Extract the [X, Y] coordinate from the center of the cell holding the provided text.  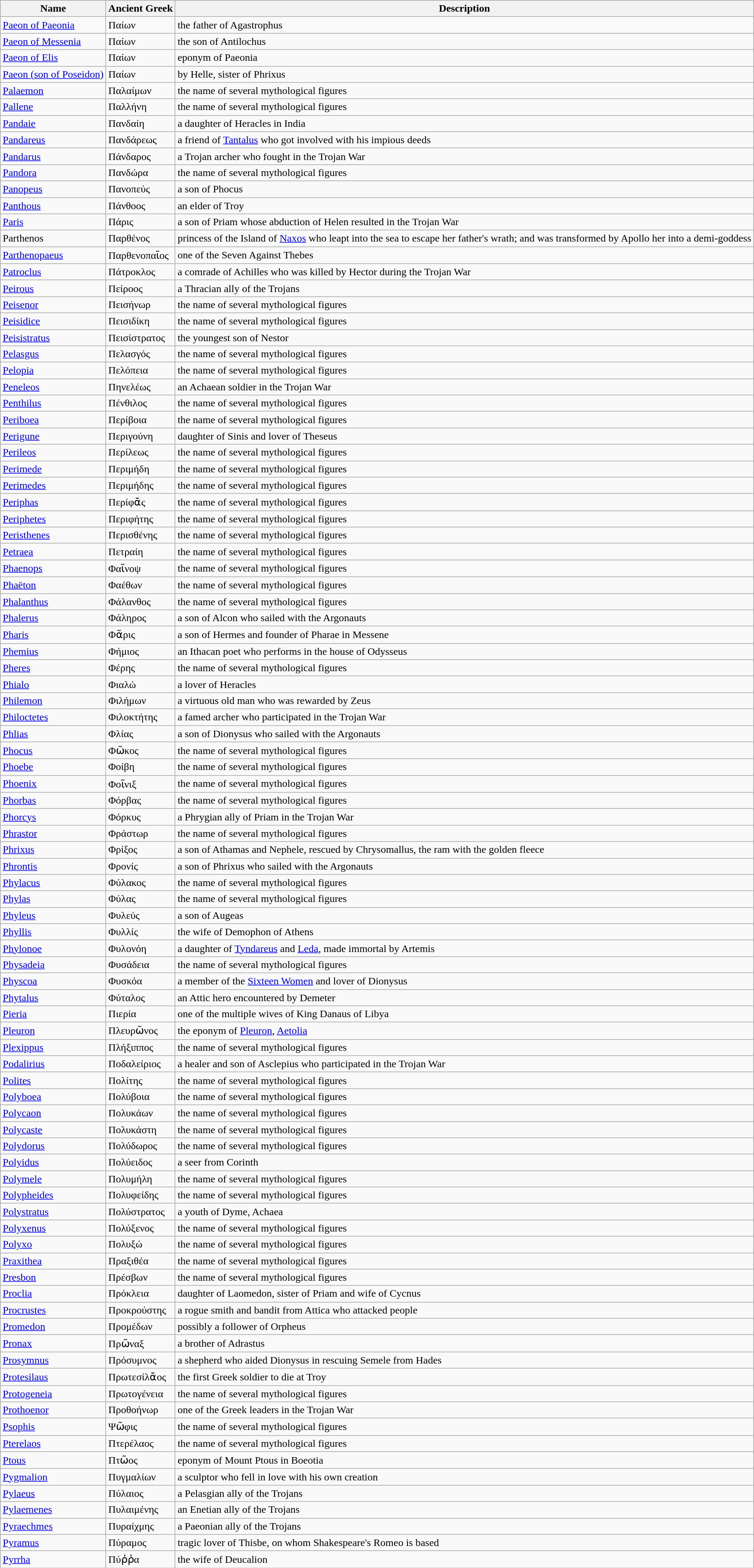
Πραξιθέα [141, 1261]
a comrade of Achilles who was killed by Hector during the Trojan War [464, 272]
Paris [53, 222]
an Attic hero encountered by Demeter [464, 998]
a son of Alcon who sailed with the Argonauts [464, 618]
Περίλεως [141, 452]
Name [53, 9]
Promedon [53, 1326]
Peisenor [53, 305]
Podalirius [53, 1064]
Polydorus [53, 1146]
Πολυκάστη [141, 1130]
possibly a follower of Orpheus [464, 1326]
Πυλαιμένης [141, 1510]
Panthous [53, 206]
Πάρις [141, 222]
Παρθενοπαῖος [141, 255]
a son of Priam whose abduction of Helen resulted in the Trojan War [464, 222]
Φλίας [141, 734]
Φάλανθος [141, 602]
Protesilaus [53, 1377]
Παλλήνη [141, 107]
Praxithea [53, 1261]
Parthenopaeus [53, 255]
Περίβοια [141, 420]
a Pelasgian ally of the Trojans [464, 1493]
Φιαλώ [141, 684]
Pygmalion [53, 1477]
Pleuron [53, 1031]
an Achaean soldier in the Trojan War [464, 387]
Φόρβας [141, 801]
princess of the Island of Naxos who leapt into the sea to escape her father's wrath; and was transformed by Apollo her into a demi-goddess [464, 239]
Paeon of Elis [53, 58]
Philemon [53, 701]
a son of Phrixus who sailed with the Argonauts [464, 866]
Πάτροκλος [141, 272]
Pterelaos [53, 1443]
Polyxo [53, 1244]
Πύλαιος [141, 1493]
Παλαίμων [141, 91]
Patroclus [53, 272]
Πολύξενος [141, 1228]
Φράστωρ [141, 833]
Phaenops [53, 569]
Πολυκάων [141, 1113]
Πείροος [141, 288]
Polites [53, 1080]
Φύταλος [141, 998]
an Ithacan poet who performs in the house of Odysseus [464, 651]
Polycaste [53, 1130]
a son of Athamas and Nephele, rescued by Chrysomallus, the ram with the golden fleece [464, 850]
Pharis [53, 635]
Phrastor [53, 833]
Peisidice [53, 321]
Πρόκλεια [141, 1294]
Φύλακος [141, 883]
Φόρκυς [141, 817]
Φαέθων [141, 585]
Παρθένος [141, 239]
a daughter of Tyndareus and Leda, made immortal by Artemis [464, 948]
Peisistratus [53, 338]
Πολύβοια [141, 1097]
Polystratus [53, 1212]
Phrontis [53, 866]
Φέρης [141, 668]
Polyboea [53, 1097]
Phyleus [53, 915]
Peristhenes [53, 535]
Φυσκόα [141, 981]
Πολύδωρος [141, 1146]
Pallene [53, 107]
Perimedes [53, 485]
one of the Greek leaders in the Trojan War [464, 1410]
Penthilus [53, 403]
Phemius [53, 651]
Πτῶος [141, 1460]
Psophis [53, 1427]
Ancient Greek [141, 9]
Περιμήδη [141, 469]
Προκρούστης [141, 1310]
Periboea [53, 420]
Prothoenor [53, 1410]
Πανδαίη [141, 123]
Ptous [53, 1460]
a son of Augeas [464, 915]
Polyidus [53, 1163]
a virtuous old man who was rewarded by Zeus [464, 701]
Phylacus [53, 883]
a Trojan archer who fought in the Trojan War [464, 156]
Περιγούνη [141, 436]
a Phrygian ally of Priam in the Trojan War [464, 817]
Peneleos [53, 387]
Πεισήνωρ [141, 305]
Πρῶναξ [141, 1343]
Πύραμος [141, 1543]
Presbon [53, 1277]
Φιλοκτήτης [141, 717]
a brother of Adrastus [464, 1343]
Phialo [53, 684]
Pheres [53, 668]
Perigune [53, 436]
a daughter of Heracles in India [464, 123]
eponym of Paeonia [464, 58]
Polymele [53, 1179]
Φοίβη [141, 767]
Πολυφείδης [141, 1195]
a seer from Corinth [464, 1163]
Φήμιος [141, 651]
tragic lover of Thisbe, on whom Shakespeare's Romeo is based [464, 1543]
the wife of Deucalion [464, 1559]
Phorbas [53, 801]
Πετραίη [141, 552]
Periphas [53, 502]
Ποδαλείριος [141, 1064]
an Enetian ally of the Trojans [464, 1510]
the eponym of Pleuron, Aetolia [464, 1031]
Phalanthus [53, 602]
Φυσάδεια [141, 965]
Pandaie [53, 123]
Φάληρος [141, 618]
Phalerus [53, 618]
Pyrrha [53, 1559]
Prosymnus [53, 1360]
Paeon of Paeonia [53, 25]
Phocus [53, 751]
a famed archer who participated in the Trojan War [464, 717]
a member of the Sixteen Women and lover of Dionysus [464, 981]
a youth of Dyme, Achaea [464, 1212]
Φοῖνιξ [141, 784]
Phrixus [53, 850]
Πελόπεια [141, 371]
Proclia [53, 1294]
Pieria [53, 1014]
Pandora [53, 173]
Φυλονόη [141, 948]
Polypheides [53, 1195]
one of the Seven Against Thebes [464, 255]
Description [464, 9]
Πολύειδος [141, 1163]
Pyraechmes [53, 1526]
Panopeus [53, 189]
Προθοήνωρ [141, 1410]
Perileos [53, 452]
the father of Agastrophus [464, 25]
Προμέδων [141, 1326]
Pronax [53, 1343]
Πανδώρα [141, 173]
Φῶκος [141, 751]
Φαῖνοψ [141, 569]
daughter of Sinis and lover of Theseus [464, 436]
Φᾶρις [141, 635]
a shepherd who aided Dionysus in rescuing Semele from Hades [464, 1360]
the son of Antilochus [464, 41]
Πυγμαλίων [141, 1477]
Physadeia [53, 965]
Πανοπεύς [141, 189]
Πύῤῥα [141, 1559]
Phyllis [53, 932]
Πυραίχμης [141, 1526]
Περισθένης [141, 535]
Πρέσβων [141, 1277]
Φύλας [141, 899]
one of the multiple wives of King Danaus of Libya [464, 1014]
a Thracian ally of the Trojans [464, 288]
Peirous [53, 288]
Polyxenus [53, 1228]
a healer and son of Asclepius who participated in the Trojan War [464, 1064]
a sculptor who fell in love with his own creation [464, 1477]
Πεισίστρατος [141, 338]
Πολυμήλη [141, 1179]
Paeon (son of Poseidon) [53, 74]
Perimede [53, 469]
Πρωτεσίλᾱος [141, 1377]
Pylaeus [53, 1493]
Πλήξιππος [141, 1047]
Πελασγός [141, 354]
Πρωτογένεια [141, 1394]
Polycaon [53, 1113]
Phylas [53, 899]
Protogeneia [53, 1394]
daughter of Laomedon, sister of Priam and wife of Cycnus [464, 1294]
an elder of Troy [464, 206]
the youngest son of Nestor [464, 338]
Πηνελέως [141, 387]
Περιμήδης [141, 485]
Φρίξος [141, 850]
the wife of Demophon of Athens [464, 932]
Πάνθοος [141, 206]
Philoctetes [53, 717]
Πρόσυμνος [141, 1360]
by Helle, sister of Phrixus [464, 74]
Pelasgus [53, 354]
Phoebe [53, 767]
a lover of Heracles [464, 684]
Πλευρῶνος [141, 1031]
Pelopia [53, 371]
Φυλλίς [141, 932]
Πολύστρατος [141, 1212]
a son of Phocus [464, 189]
Πένθιλος [141, 403]
Phoenix [53, 784]
the first Greek soldier to die at Troy [464, 1377]
Paeon of Messenia [53, 41]
Pandareus [53, 140]
Plexippus [53, 1047]
Phytalus [53, 998]
Περίφᾱς [141, 502]
Πολίτης [141, 1080]
Petraea [53, 552]
Περιφήτης [141, 519]
Pyramus [53, 1543]
Physcoa [53, 981]
Φυλεύς [141, 915]
Parthenos [53, 239]
Φρονίς [141, 866]
a Paeonian ally of the Trojans [464, 1526]
Phorcys [53, 817]
Pylaemenes [53, 1510]
a son of Hermes and founder of Pharae in Messene [464, 635]
Palaemon [53, 91]
Πτερέλαος [141, 1443]
Πανδάρεως [141, 140]
Φιλήμων [141, 701]
Phaëton [53, 585]
Ψῶφις [141, 1427]
Periphetes [53, 519]
Πολυξώ [141, 1244]
a rogue smith and bandit from Attica who attacked people [464, 1310]
a son of Dionysus who sailed with the Argonauts [464, 734]
Phlias [53, 734]
Phylonoe [53, 948]
Πεισιδίκη [141, 321]
Procrustes [53, 1310]
Pandarus [53, 156]
Πιερία [141, 1014]
Πάνδαρος [141, 156]
eponym of Mount Ptous in Boeotia [464, 1460]
a friend of Tantalus who got involved with his impious deeds [464, 140]
